Locate the cell with the specified text and output its [x, y] center coordinate. 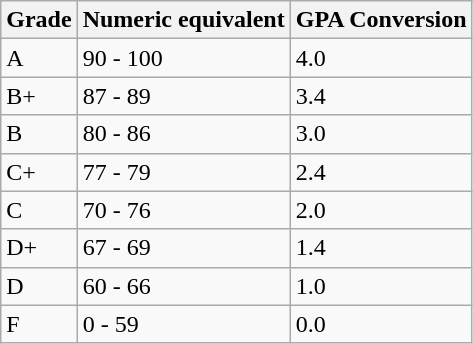
C [39, 210]
2.4 [381, 172]
2.0 [381, 210]
3.0 [381, 134]
67 - 69 [184, 248]
0 - 59 [184, 324]
B [39, 134]
Numeric equivalent [184, 20]
60 - 66 [184, 286]
D+ [39, 248]
C+ [39, 172]
Grade [39, 20]
1.4 [381, 248]
A [39, 58]
87 - 89 [184, 96]
70 - 76 [184, 210]
F [39, 324]
GPA Conversion [381, 20]
77 - 79 [184, 172]
B+ [39, 96]
1.0 [381, 286]
80 - 86 [184, 134]
4.0 [381, 58]
0.0 [381, 324]
D [39, 286]
90 - 100 [184, 58]
3.4 [381, 96]
